Extract the [X, Y] coordinate from the center of the cell holding the provided text.  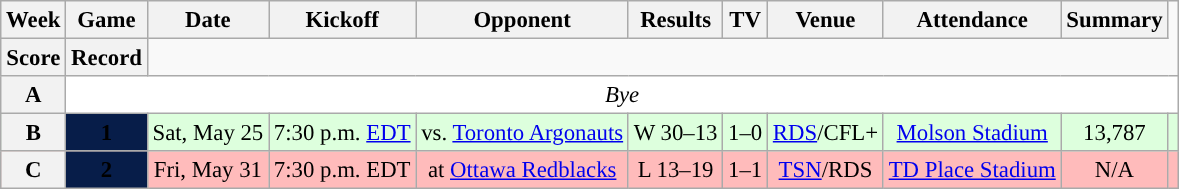
TD Place Stadium [972, 170]
Game [106, 20]
Opponent [522, 20]
Kickoff [342, 20]
RDS/CFL+ [826, 133]
1–1 [746, 170]
2 [106, 170]
at Ottawa Redblacks [522, 170]
Week [34, 20]
TSN/RDS [826, 170]
13,787 [1114, 133]
N/A [1114, 170]
W 30–13 [675, 133]
Molson Stadium [972, 133]
B [34, 133]
Bye [622, 95]
Venue [826, 20]
Score [34, 58]
L 13–19 [675, 170]
Date [208, 20]
Attendance [972, 20]
Fri, May 31 [208, 170]
Record [106, 58]
A [34, 95]
C [34, 170]
TV [746, 20]
Summary [1114, 20]
1 [106, 133]
Results [675, 20]
Sat, May 25 [208, 133]
1–0 [746, 133]
vs. Toronto Argonauts [522, 133]
